Search for the cell housing the specified text and yield its [x, y] center coordinate. 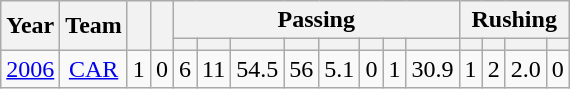
54.5 [258, 69]
2006 [30, 69]
2 [494, 69]
6 [184, 69]
CAR [94, 69]
11 [214, 69]
Passing [316, 20]
Team [94, 26]
5.1 [340, 69]
56 [302, 69]
2.0 [526, 69]
Rushing [514, 20]
30.9 [432, 69]
Year [30, 26]
